Identify which cell holds the provided text, then report its [X, Y] central coordinate. 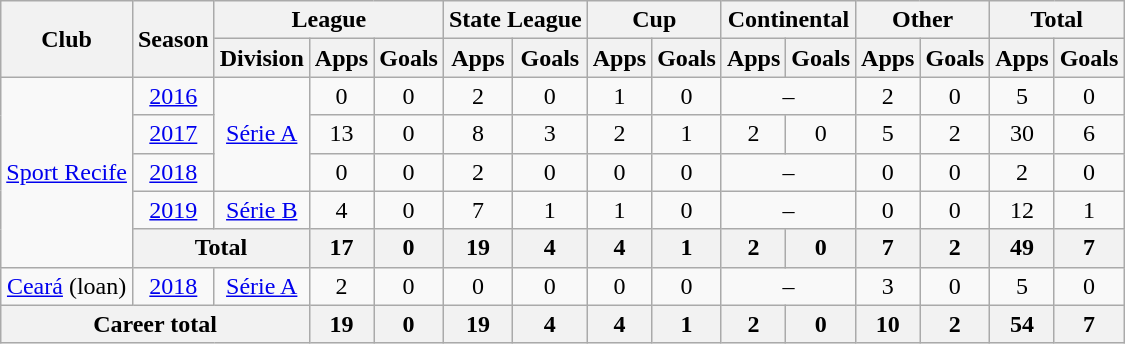
Club [67, 39]
State League [515, 20]
Season [173, 39]
6 [1089, 134]
8 [478, 134]
League [328, 20]
13 [341, 134]
Cup [654, 20]
Ceará (loan) [67, 286]
30 [1022, 134]
Sport Recife [67, 172]
2017 [173, 134]
Série B [262, 210]
Continental [788, 20]
Other [923, 20]
Division [262, 58]
12 [1022, 210]
10 [888, 324]
49 [1022, 248]
2019 [173, 210]
17 [341, 248]
54 [1022, 324]
Career total [156, 324]
2016 [173, 96]
